Identify which cell holds the provided text, then report its [X, Y] central coordinate. 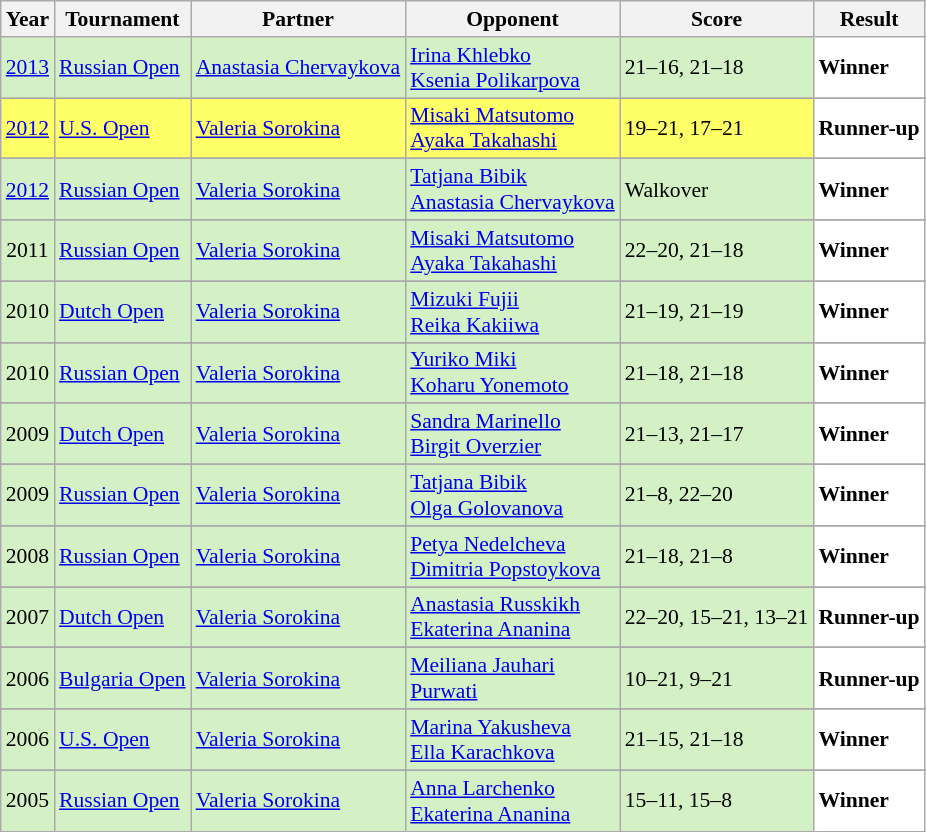
Anastasia Chervaykova [298, 68]
2008 [28, 556]
Anna Larchenko Ekaterina Ananina [512, 800]
Tatjana Bibik Olga Golovanova [512, 496]
Meiliana Jauhari Purwati [512, 678]
Walkover [717, 190]
21–15, 21–18 [717, 740]
Sandra Marinello Birgit Overzier [512, 434]
Petya Nedelcheva Dimitria Popstoykova [512, 556]
21–18, 21–8 [717, 556]
Mizuki Fujii Reika Kakiiwa [512, 312]
Opponent [512, 19]
15–11, 15–8 [717, 800]
2013 [28, 68]
Score [717, 19]
22–20, 21–18 [717, 250]
2011 [28, 250]
10–21, 9–21 [717, 678]
2007 [28, 618]
Tournament [122, 19]
21–8, 22–20 [717, 496]
21–18, 21–18 [717, 372]
Irina Khlebko Ksenia Polikarpova [512, 68]
21–19, 21–19 [717, 312]
Bulgaria Open [122, 678]
Yuriko Miki Koharu Yonemoto [512, 372]
21–13, 21–17 [717, 434]
19–21, 17–21 [717, 128]
Tatjana Bibik Anastasia Chervaykova [512, 190]
Marina Yakusheva Ella Karachkova [512, 740]
22–20, 15–21, 13–21 [717, 618]
Anastasia Russkikh Ekaterina Ananina [512, 618]
Year [28, 19]
Partner [298, 19]
Result [868, 19]
2005 [28, 800]
21–16, 21–18 [717, 68]
